Locate the cell with the specified text and output its (x, y) center coordinate. 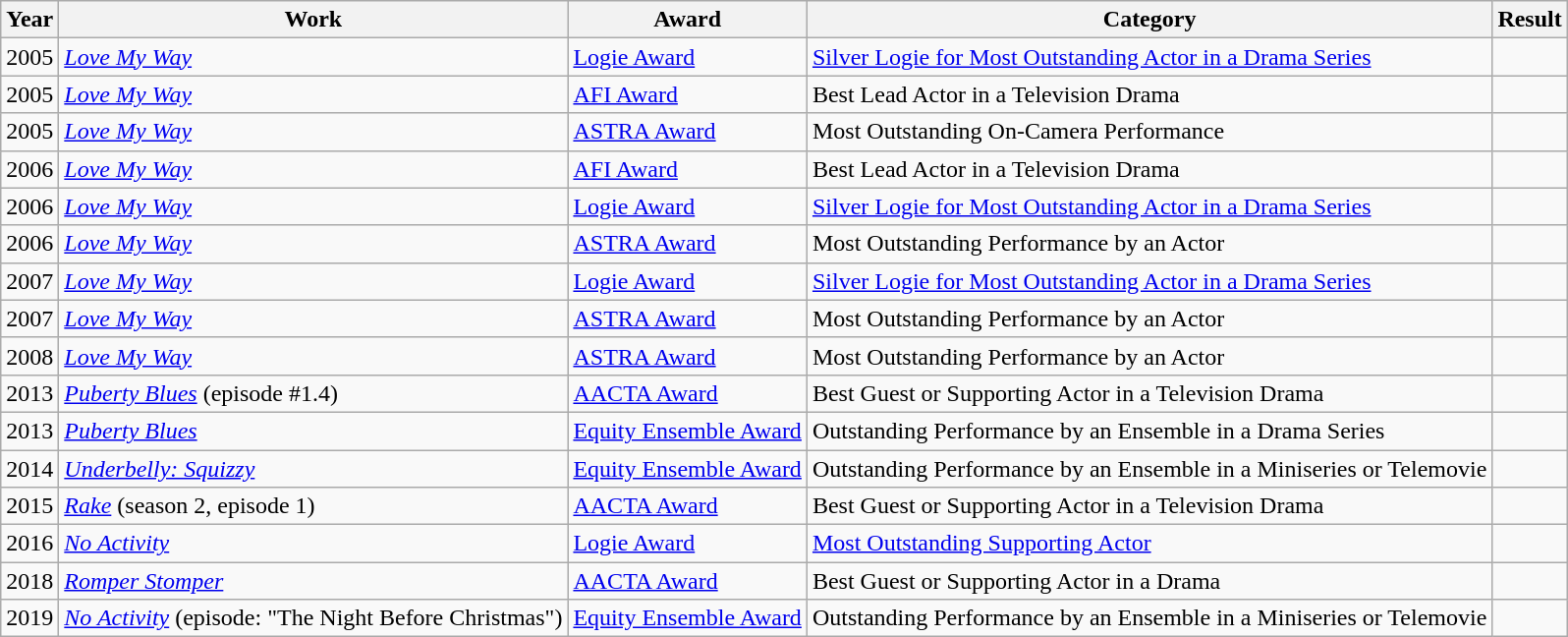
Category (1149, 20)
Underbelly: Squizzy (313, 469)
2014 (29, 469)
Best Guest or Supporting Actor in a Drama (1149, 581)
Most Outstanding On-Camera Performance (1149, 132)
2019 (29, 618)
Result (1530, 20)
2018 (29, 581)
Romper Stomper (313, 581)
Puberty Blues (episode #1.4) (313, 393)
No Activity (episode: "The Night Before Christmas") (313, 618)
Most Outstanding Supporting Actor (1149, 544)
Rake (season 2, episode 1) (313, 506)
Award (688, 20)
2015 (29, 506)
2016 (29, 544)
Outstanding Performance by an Ensemble in a Drama Series (1149, 431)
Work (313, 20)
Puberty Blues (313, 431)
No Activity (313, 544)
2008 (29, 356)
Year (29, 20)
